Output the [x, y] coordinate of the center of the cell containing the given text.  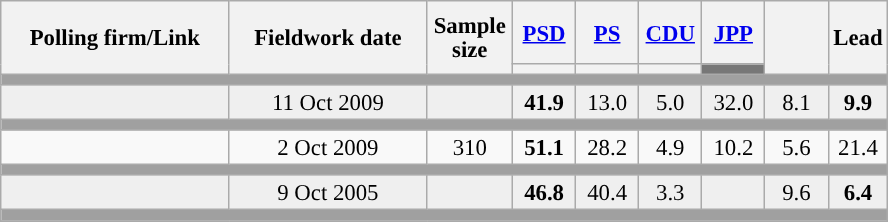
9 Oct 2005 [328, 194]
8.1 [796, 102]
2 Oct 2009 [328, 148]
Lead [858, 38]
PSD [544, 32]
PS [608, 32]
9.9 [858, 102]
6.4 [858, 194]
Fieldwork date [328, 38]
JPP [734, 32]
Polling firm/Link [115, 38]
13.0 [608, 102]
10.2 [734, 148]
5.6 [796, 148]
51.1 [544, 148]
28.2 [608, 148]
40.4 [608, 194]
41.9 [544, 102]
3.3 [670, 194]
4.9 [670, 148]
9.6 [796, 194]
Sample size [470, 38]
21.4 [858, 148]
46.8 [544, 194]
5.0 [670, 102]
11 Oct 2009 [328, 102]
32.0 [734, 102]
310 [470, 148]
CDU [670, 32]
